Detect which cell encompasses the target text, then output its [x, y] center coordinate. 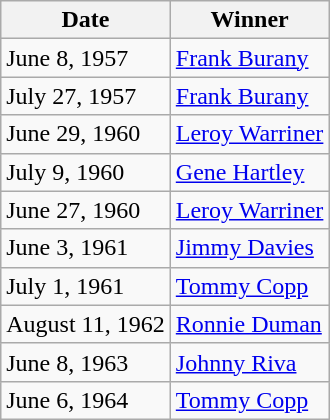
July 9, 1960 [86, 172]
Winner [250, 20]
Ronnie Duman [250, 324]
Gene Hartley [250, 172]
July 27, 1957 [86, 96]
Johnny Riva [250, 362]
August 11, 1962 [86, 324]
June 29, 1960 [86, 134]
June 8, 1963 [86, 362]
June 6, 1964 [86, 400]
July 1, 1961 [86, 286]
June 27, 1960 [86, 210]
June 8, 1957 [86, 58]
June 3, 1961 [86, 248]
Date [86, 20]
Jimmy Davies [250, 248]
